Search for the cell housing the specified text and yield its [X, Y] center coordinate. 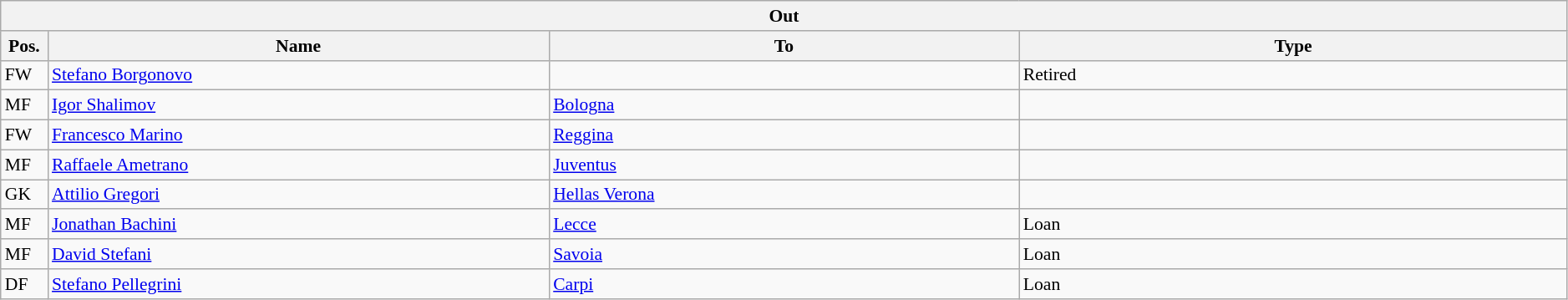
Lecce [784, 225]
Savoia [784, 254]
Stefano Pellegrini [298, 284]
Stefano Borgonovo [298, 75]
Francesco Marino [298, 135]
To [784, 46]
Juventus [784, 165]
Bologna [784, 105]
Attilio Gregori [298, 195]
Igor Shalimov [298, 105]
Retired [1293, 75]
Out [784, 16]
David Stefani [298, 254]
DF [24, 284]
GK [24, 195]
Name [298, 46]
Jonathan Bachini [298, 225]
Hellas Verona [784, 195]
Type [1293, 46]
Pos. [24, 46]
Raffaele Ametrano [298, 165]
Reggina [784, 135]
Carpi [784, 284]
